Search for the cell housing the specified text and yield its [x, y] center coordinate. 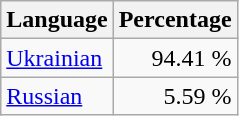
94.41 % [175, 58]
5.59 % [175, 96]
Russian [57, 96]
Percentage [175, 20]
Language [57, 20]
Ukrainian [57, 58]
